Provide the [x, y] coordinate of the cell's center where the given text is located.  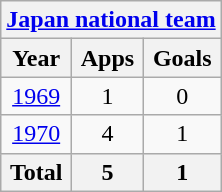
Apps [108, 58]
Total [36, 172]
Goals [182, 58]
1969 [36, 96]
Japan national team [111, 20]
Year [36, 58]
0 [182, 96]
5 [108, 172]
1970 [36, 134]
4 [108, 134]
